Determine the (x, y) coordinate at the center of the cell enclosing the given text.  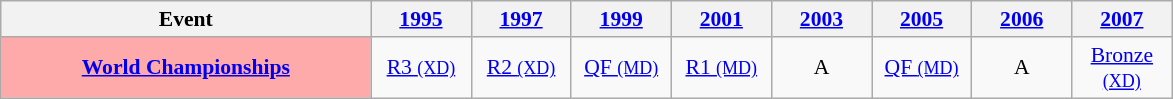
1997 (521, 19)
R1 (MD) (721, 68)
2005 (922, 19)
2001 (721, 19)
2007 (1122, 19)
2003 (821, 19)
Bronze (XD) (1122, 68)
1995 (421, 19)
Event (186, 19)
World Championships (186, 68)
2006 (1022, 19)
R3 (XD) (421, 68)
R2 (XD) (521, 68)
1999 (621, 19)
